Extract the (X, Y) coordinate from the center of the cell holding the provided text.  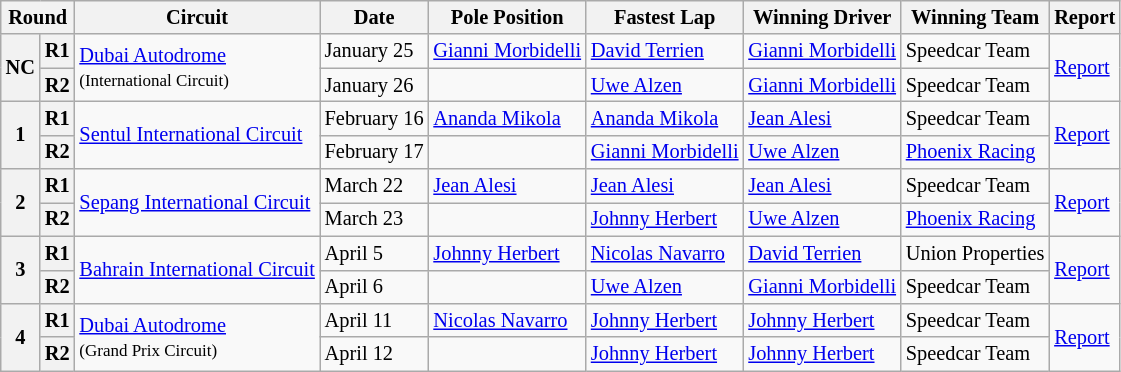
April 6 (374, 287)
Pole Position (506, 17)
February 16 (374, 118)
4 (20, 336)
3 (20, 270)
Date (374, 17)
February 17 (374, 152)
Round (38, 17)
April 5 (374, 253)
January 25 (374, 51)
Winning Team (975, 17)
Union Properties (975, 253)
Bahrain International Circuit (196, 270)
NC (20, 68)
2 (20, 202)
January 26 (374, 85)
April 11 (374, 320)
Winning Driver (822, 17)
Sepang International Circuit (196, 202)
Sentul International Circuit (196, 134)
Circuit (196, 17)
Dubai Autodrome(International Circuit) (196, 68)
March 23 (374, 219)
Dubai Autodrome(Grand Prix Circuit) (196, 336)
April 12 (374, 354)
1 (20, 134)
Fastest Lap (664, 17)
March 22 (374, 186)
